Search for the cell housing the specified text and yield its [x, y] center coordinate. 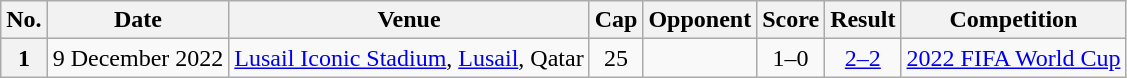
Lusail Iconic Stadium, Lusail, Qatar [409, 58]
1 [24, 58]
Competition [1014, 20]
25 [616, 58]
Cap [616, 20]
Venue [409, 20]
No. [24, 20]
2022 FIFA World Cup [1014, 58]
Result [863, 20]
Date [138, 20]
9 December 2022 [138, 58]
1–0 [791, 58]
Score [791, 20]
Opponent [700, 20]
2–2 [863, 58]
